Identify which cell holds the provided text, then report its (X, Y) central coordinate. 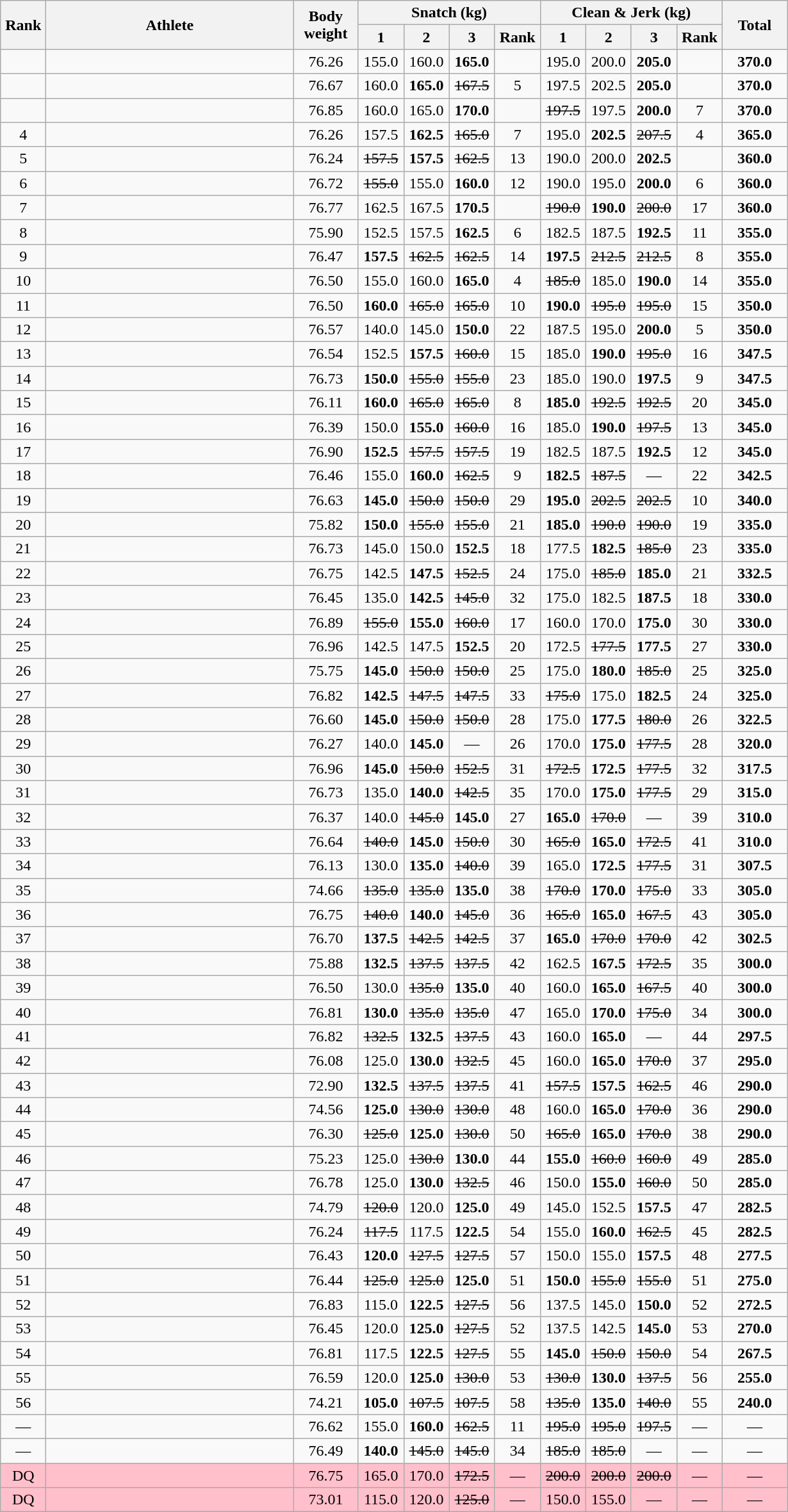
277.5 (755, 1256)
170.5 (472, 207)
76.67 (325, 86)
76.08 (325, 1061)
75.23 (325, 1158)
74.66 (325, 890)
76.47 (325, 256)
76.83 (325, 1305)
76.11 (325, 403)
Total (755, 25)
74.21 (325, 1402)
75.90 (325, 232)
75.82 (325, 524)
315.0 (755, 793)
57 (518, 1256)
76.43 (325, 1256)
76.64 (325, 841)
275.0 (755, 1280)
340.0 (755, 500)
73.01 (325, 1500)
76.37 (325, 817)
322.5 (755, 720)
105.0 (381, 1402)
317.5 (755, 768)
342.5 (755, 476)
Snatch (kg) (449, 13)
297.5 (755, 1036)
76.27 (325, 744)
207.5 (653, 134)
72.90 (325, 1085)
320.0 (755, 744)
365.0 (755, 134)
Athlete (170, 25)
267.5 (755, 1353)
Body weight (325, 25)
240.0 (755, 1402)
75.75 (325, 671)
76.49 (325, 1451)
76.60 (325, 720)
307.5 (755, 866)
76.44 (325, 1280)
76.62 (325, 1426)
272.5 (755, 1305)
76.72 (325, 183)
76.63 (325, 500)
76.85 (325, 110)
302.5 (755, 939)
76.57 (325, 330)
76.30 (325, 1134)
76.39 (325, 427)
76.78 (325, 1183)
76.77 (325, 207)
74.56 (325, 1110)
270.0 (755, 1329)
332.5 (755, 573)
58 (518, 1402)
76.13 (325, 866)
76.90 (325, 451)
74.79 (325, 1207)
76.70 (325, 939)
75.88 (325, 963)
255.0 (755, 1378)
76.54 (325, 354)
295.0 (755, 1061)
Clean & Jerk (kg) (631, 13)
76.89 (325, 622)
76.59 (325, 1378)
76.46 (325, 476)
